Find where the given text appears and provide that cell's center as (x, y) coordinate. 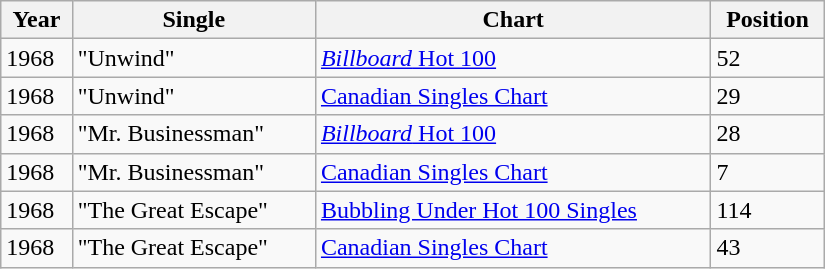
Bubbling Under Hot 100 Singles (512, 210)
29 (768, 96)
43 (768, 248)
Chart (512, 20)
7 (768, 172)
52 (768, 58)
Single (194, 20)
Position (768, 20)
28 (768, 134)
114 (768, 210)
Year (36, 20)
